Return the (X, Y) coordinate for the center point of the cell that contains the specified text.  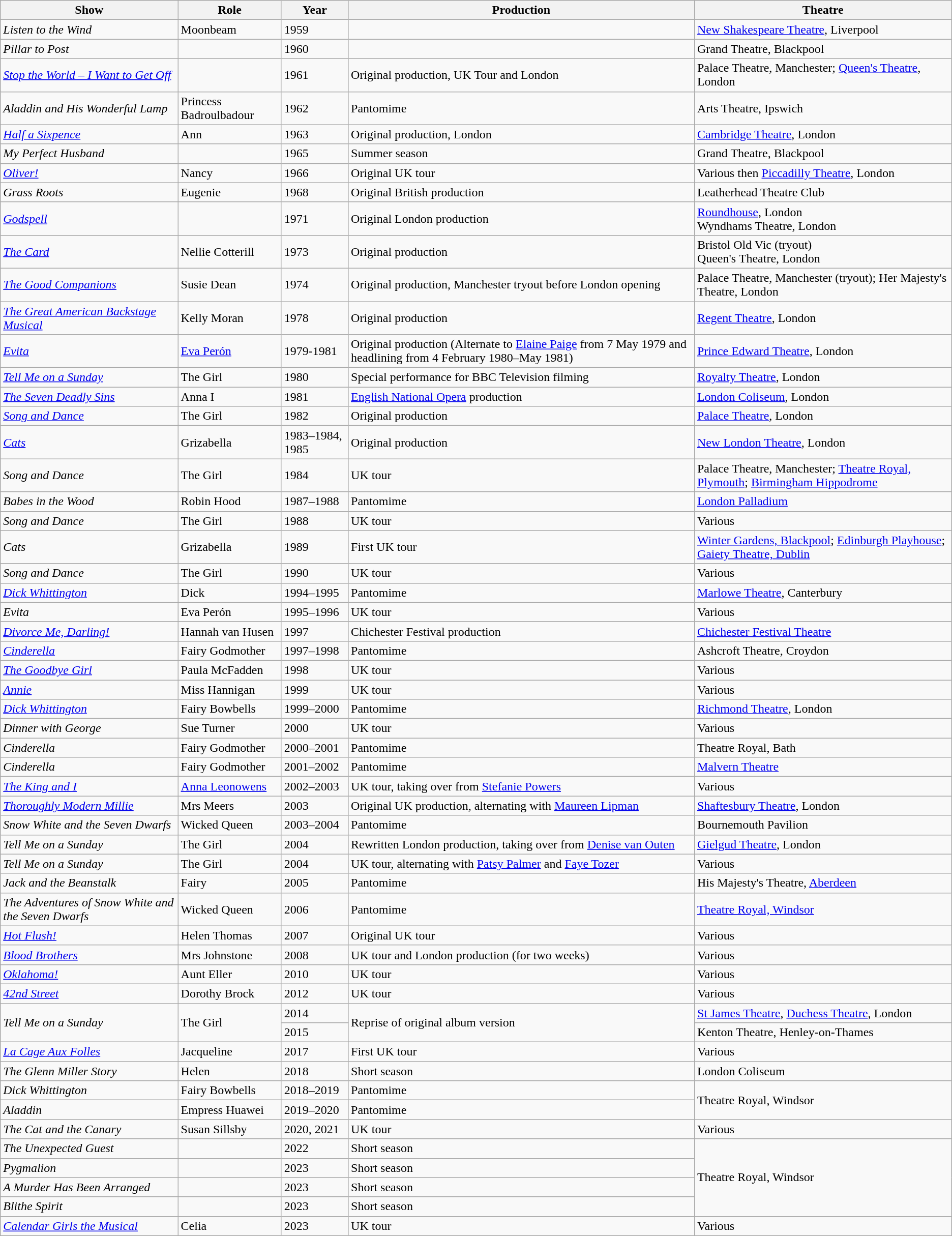
2022 (314, 1149)
Thoroughly Modern Millie (90, 806)
1984 (314, 475)
Reprise of original album version (522, 1022)
Regent Theatre, London (823, 317)
Original production, UK Tour and London (522, 75)
Marlowe Theatre, Canterbury (823, 593)
Oliver! (90, 173)
Year (314, 10)
1981 (314, 397)
Cambridge Theatre, London (823, 134)
Chichester Festival Theatre (823, 631)
2019–2020 (314, 1110)
Hot Flush! (90, 935)
1962 (314, 108)
The Goodbye Girl (90, 670)
La Cage Aux Folles (90, 1052)
The Adventures of Snow White and the Seven Dwarfs (90, 909)
2012 (314, 993)
New Shakespeare Theatre, Liverpool (823, 30)
Shaftesbury Theatre, London (823, 806)
Blithe Spirit (90, 1206)
Kenton Theatre, Henley-on-Thames (823, 1033)
2006 (314, 909)
Hannah van Husen (230, 631)
42nd Street (90, 993)
2008 (314, 955)
1995–1996 (314, 612)
Susan Sillsby (230, 1129)
Theatre (823, 10)
Fairy (230, 883)
1978 (314, 317)
1980 (314, 377)
2018 (314, 1071)
Roundhouse, LondonWyndhams Theatre, London (823, 219)
2000–2001 (314, 748)
Ann (230, 134)
Aunt Eller (230, 974)
2003–2004 (314, 825)
His Majesty's Theatre, Aberdeen (823, 883)
1979-1981 (314, 351)
1999–2000 (314, 709)
London Palladium (823, 502)
Palace Theatre, Manchester; Theatre Royal, Plymouth; Birmingham Hippodrome (823, 475)
1988 (314, 521)
1990 (314, 573)
1999 (314, 689)
Original production (Alternate to Elaine Paige from 7 May 1979 and headlining from 4 February 1980–May 1981) (522, 351)
Divorce Me, Darling! (90, 631)
Aladdin (90, 1110)
Arts Theatre, Ipswich (823, 108)
The Cat and the Canary (90, 1129)
Original London production (522, 219)
Palace Theatre, Manchester (tryout); Her Majesty's Theatre, London (823, 285)
Dorothy Brock (230, 993)
Anna Leonowens (230, 786)
1971 (314, 219)
Original UK production, alternating with Maureen Lipman (522, 806)
Annie (90, 689)
New London Theatre, London (823, 443)
1982 (314, 416)
Leatherhead Theatre Club (823, 192)
Original production, Manchester tryout before London opening (522, 285)
A Murder Has Been Arranged (90, 1187)
2007 (314, 935)
Original British production (522, 192)
1994–1995 (314, 593)
Snow White and the Seven Dwarfs (90, 825)
1959 (314, 30)
English National Opera production (522, 397)
Dinner with George (90, 728)
1998 (314, 670)
1968 (314, 192)
Grass Roots (90, 192)
1989 (314, 547)
1987–1988 (314, 502)
Sue Turner (230, 728)
Role (230, 10)
Palace Theatre, London (823, 416)
Original production, London (522, 134)
Eugenie (230, 192)
Listen to the Wind (90, 30)
Babes in the Wood (90, 502)
UK tour, alternating with Patsy Palmer and Faye Tozer (522, 864)
The Unexpected Guest (90, 1149)
The Good Companions (90, 285)
The Great American Backstage Musical (90, 317)
St James Theatre, Duchess Theatre, London (823, 1013)
Palace Theatre, Manchester; Queen's Theatre, London (823, 75)
London Coliseum, London (823, 397)
Princess Badroulbadour (230, 108)
The Seven Deadly Sins (90, 397)
Robin Hood (230, 502)
Aladdin and His Wonderful Lamp (90, 108)
2015 (314, 1033)
1963 (314, 134)
Moonbeam (230, 30)
Chichester Festival production (522, 631)
Prince Edward Theatre, London (823, 351)
Richmond Theatre, London (823, 709)
Paula McFadden (230, 670)
Calendar Girls the Musical (90, 1226)
1961 (314, 75)
Jack and the Beanstalk (90, 883)
Miss Hannigan (230, 689)
London Coliseum (823, 1071)
2003 (314, 806)
Empress Huawei (230, 1110)
1966 (314, 173)
Nellie Cotterill (230, 251)
Bristol Old Vic (tryout)Queen's Theatre, London (823, 251)
Theatre Royal, Bath (823, 748)
Stop the World – I Want to Get Off (90, 75)
Royalty Theatre, London (823, 377)
Celia (230, 1226)
Blood Brothers (90, 955)
1983–1984, 1985 (314, 443)
Godspell (90, 219)
1974 (314, 285)
1960 (314, 49)
Various then Piccadilly Theatre, London (823, 173)
Show (90, 10)
2018–2019 (314, 1091)
Nancy (230, 173)
2000 (314, 728)
Dick (230, 593)
1997 (314, 631)
The King and I (90, 786)
Malvern Theatre (823, 767)
UK tour, taking over from Stefanie Powers (522, 786)
Gielgud Theatre, London (823, 844)
Mrs Meers (230, 806)
Helen Thomas (230, 935)
Pillar to Post (90, 49)
Mrs Johnstone (230, 955)
Pygmalion (90, 1168)
2010 (314, 974)
2014 (314, 1013)
Rewritten London production, taking over from Denise van Outen (522, 844)
Ashcroft Theatre, Croydon (823, 651)
2005 (314, 883)
Summer season (522, 154)
Jacqueline (230, 1052)
Oklahoma! (90, 974)
Helen (230, 1071)
The Card (90, 251)
Kelly Moran (230, 317)
2001–2002 (314, 767)
My Perfect Husband (90, 154)
Special performance for BBC Television filming (522, 377)
2017 (314, 1052)
The Glenn Miller Story (90, 1071)
Anna I (230, 397)
Half a Sixpence (90, 134)
1997–1998 (314, 651)
Production (522, 10)
Bournemouth Pavilion (823, 825)
Susie Dean (230, 285)
2002–2003 (314, 786)
2020, 2021 (314, 1129)
Winter Gardens, Blackpool; Edinburgh Playhouse;Gaiety Theatre, Dublin (823, 547)
1973 (314, 251)
UK tour and London production (for two weeks) (522, 955)
1965 (314, 154)
